Output the (x, y) coordinate of the center of the cell containing the given text.  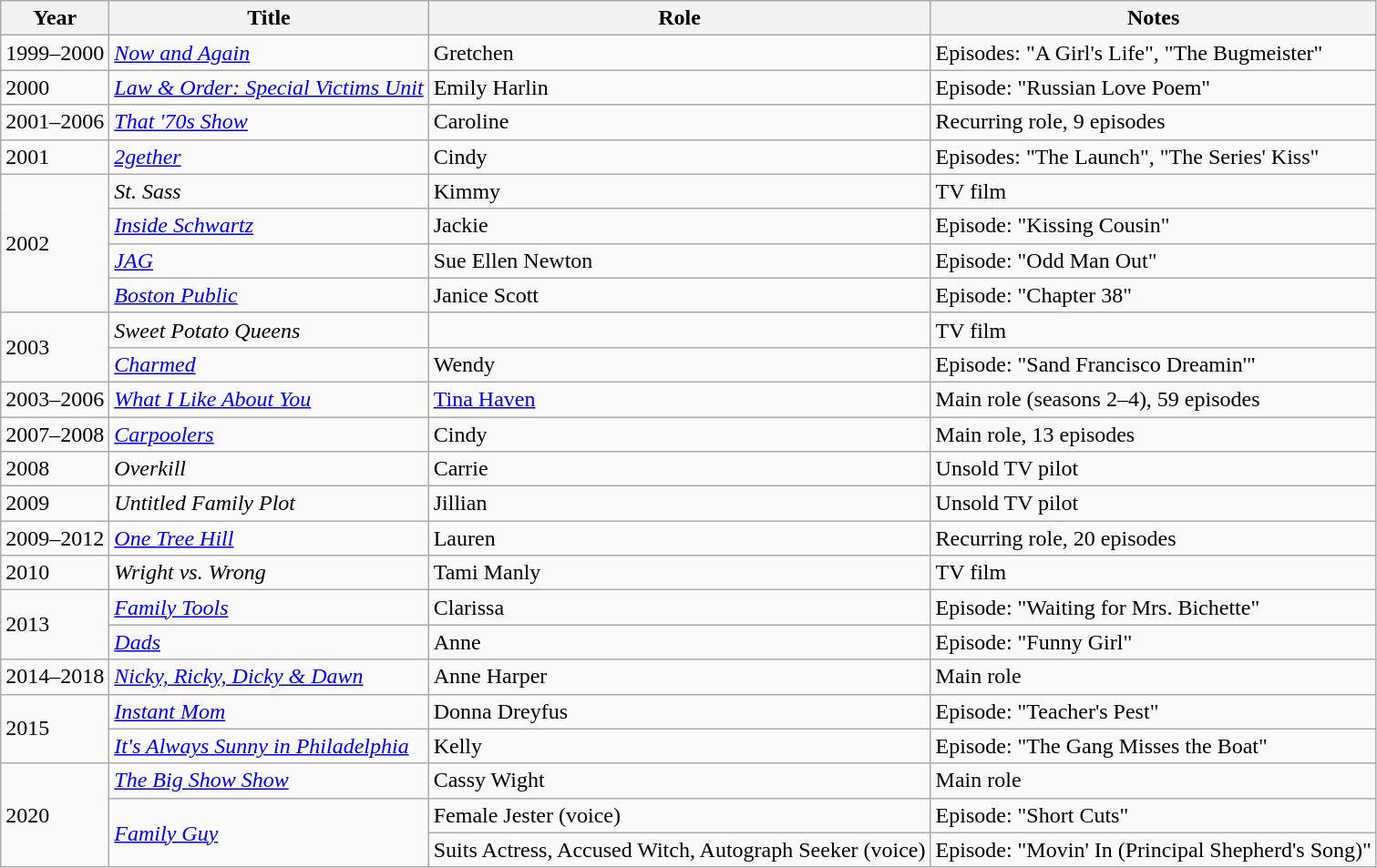
It's Always Sunny in Philadelphia (269, 746)
Emily Harlin (680, 87)
Episode: "Sand Francisco Dreamin'" (1154, 364)
2001–2006 (55, 122)
Clarissa (680, 608)
Episodes: "The Launch", "The Series' Kiss" (1154, 157)
Recurring role, 20 episodes (1154, 538)
Sue Ellen Newton (680, 260)
Lauren (680, 538)
Episode: "Kissing Cousin" (1154, 226)
Family Tools (269, 608)
Kimmy (680, 191)
Episode: "The Gang Misses the Boat" (1154, 746)
Wright vs. Wrong (269, 573)
Gretchen (680, 53)
Episode: "Waiting for Mrs. Bichette" (1154, 608)
Episode: "Movin' In (Principal Shepherd's Song)" (1154, 850)
Carrie (680, 469)
2007–2008 (55, 434)
Nicky, Ricky, Dicky & Dawn (269, 677)
2010 (55, 573)
Kelly (680, 746)
2015 (55, 729)
2gether (269, 157)
Notes (1154, 18)
2000 (55, 87)
Donna Dreyfus (680, 711)
2002 (55, 243)
2003 (55, 347)
Caroline (680, 122)
Sweet Potato Queens (269, 330)
Instant Mom (269, 711)
Year (55, 18)
JAG (269, 260)
Jackie (680, 226)
Main role, 13 episodes (1154, 434)
Title (269, 18)
2009–2012 (55, 538)
Episode: "Chapter 38" (1154, 295)
Now and Again (269, 53)
Suits Actress, Accused Witch, Autograph Seeker (voice) (680, 850)
That '70s Show (269, 122)
Anne (680, 642)
Female Jester (voice) (680, 815)
2013 (55, 625)
2008 (55, 469)
Anne Harper (680, 677)
The Big Show Show (269, 781)
Inside Schwartz (269, 226)
Family Guy (269, 832)
Carpoolers (269, 434)
What I Like About You (269, 399)
Charmed (269, 364)
Jillian (680, 504)
2003–2006 (55, 399)
Law & Order: Special Victims Unit (269, 87)
Tami Manly (680, 573)
One Tree Hill (269, 538)
2014–2018 (55, 677)
St. Sass (269, 191)
2001 (55, 157)
Tina Haven (680, 399)
Overkill (269, 469)
1999–2000 (55, 53)
Episodes: "A Girl's Life", "The Bugmeister" (1154, 53)
Main role (seasons 2–4), 59 episodes (1154, 399)
2009 (55, 504)
Recurring role, 9 episodes (1154, 122)
Boston Public (269, 295)
Cassy Wight (680, 781)
2020 (55, 815)
Episode: "Teacher's Pest" (1154, 711)
Untitled Family Plot (269, 504)
Episode: "Odd Man Out" (1154, 260)
Wendy (680, 364)
Episode: "Russian Love Poem" (1154, 87)
Janice Scott (680, 295)
Episode: "Funny Girl" (1154, 642)
Episode: "Short Cuts" (1154, 815)
Role (680, 18)
Dads (269, 642)
